Capture the cell that displays the provided text and extract its [x, y] central coordinate. 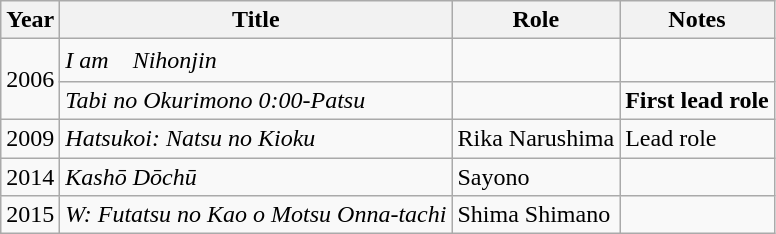
Year [30, 20]
Shima Shimano [536, 215]
2015 [30, 215]
First lead role [698, 100]
Hatsukoi: Natsu no Kioku [256, 138]
2009 [30, 138]
Rika Narushima [536, 138]
Title [256, 20]
Tabi no Okurimono 0:00-Patsu [256, 100]
Kashō Dōchū [256, 177]
Notes [698, 20]
Role [536, 20]
W: Futatsu no Kao o Motsu Onna-tachi [256, 215]
I am Nihonjin [256, 60]
Sayono [536, 177]
2014 [30, 177]
Lead role [698, 138]
2006 [30, 80]
